Detect which cell encompasses the target text, then output its [x, y] center coordinate. 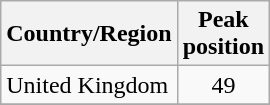
49 [223, 85]
United Kingdom [89, 85]
Peakposition [223, 34]
Country/Region [89, 34]
